Detect which cell encompasses the target text, then output its [x, y] center coordinate. 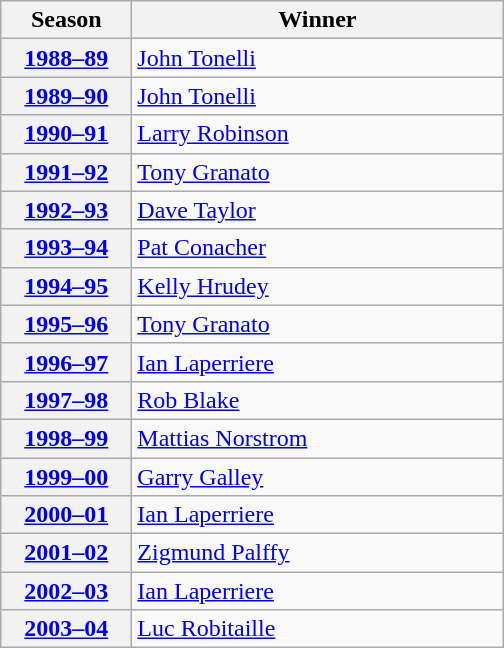
Season [66, 20]
1994–95 [66, 286]
2003–04 [66, 629]
Luc Robitaille [318, 629]
2001–02 [66, 553]
2000–01 [66, 515]
1996–97 [66, 362]
Winner [318, 20]
2002–03 [66, 591]
Dave Taylor [318, 210]
1995–96 [66, 324]
1998–99 [66, 438]
1990–91 [66, 134]
Garry Galley [318, 477]
1989–90 [66, 96]
Larry Robinson [318, 134]
1999–00 [66, 477]
Rob Blake [318, 400]
1988–89 [66, 58]
1992–93 [66, 210]
Zigmund Palffy [318, 553]
Mattias Norstrom [318, 438]
1993–94 [66, 248]
Pat Conacher [318, 248]
1997–98 [66, 400]
1991–92 [66, 172]
Kelly Hrudey [318, 286]
